Identify which cell holds the provided text, then report its (X, Y) central coordinate. 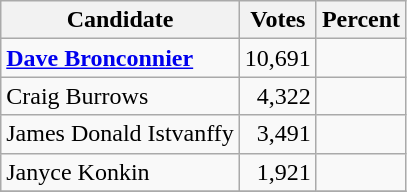
Candidate (120, 20)
Craig Burrows (120, 96)
10,691 (278, 58)
4,322 (278, 96)
James Donald Istvanffy (120, 134)
3,491 (278, 134)
Votes (278, 20)
Dave Bronconnier (120, 58)
Percent (360, 20)
Janyce Konkin (120, 172)
1,921 (278, 172)
